From the cell containing the given text, extract its center point as [X, Y] coordinate. 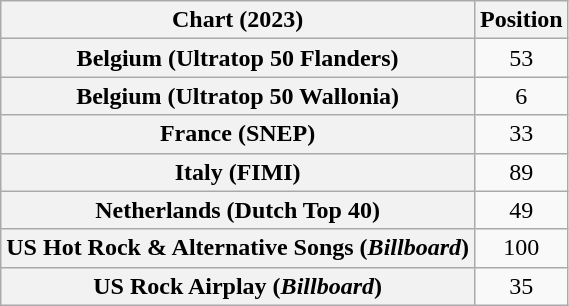
49 [521, 210]
100 [521, 248]
US Rock Airplay (Billboard) [238, 286]
6 [521, 96]
France (SNEP) [238, 134]
Position [521, 20]
53 [521, 58]
Belgium (Ultratop 50 Flanders) [238, 58]
Italy (FIMI) [238, 172]
Belgium (Ultratop 50 Wallonia) [238, 96]
35 [521, 286]
33 [521, 134]
US Hot Rock & Alternative Songs (Billboard) [238, 248]
Netherlands (Dutch Top 40) [238, 210]
89 [521, 172]
Chart (2023) [238, 20]
